Capture the cell that displays the provided text and extract its [X, Y] central coordinate. 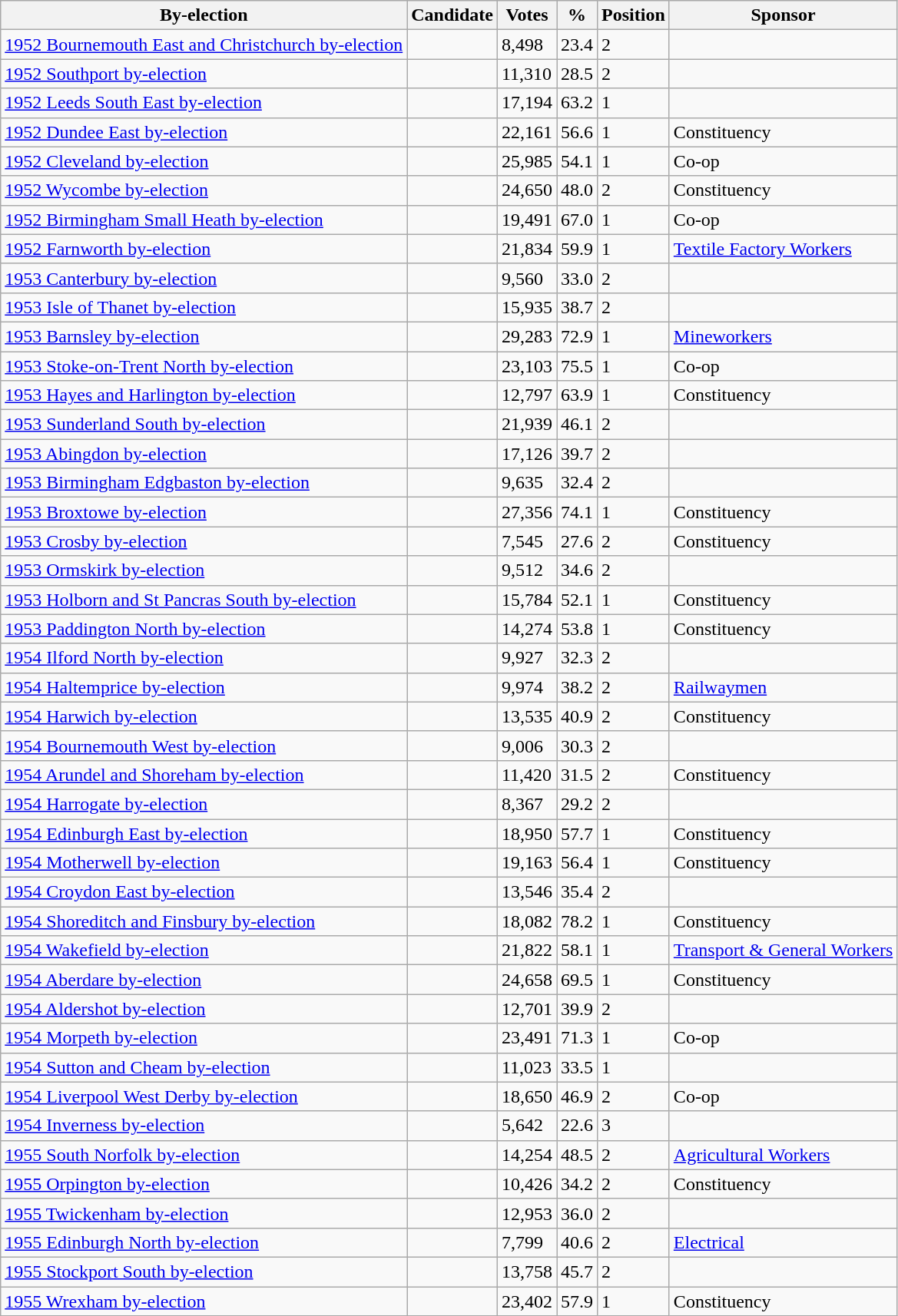
33.0 [578, 278]
Agricultural Workers [783, 1155]
1952 Wycombe by-election [204, 190]
1954 Aldershot by-election [204, 1009]
63.9 [578, 395]
78.2 [578, 921]
46.9 [578, 1096]
22.6 [578, 1126]
27,356 [527, 512]
29,283 [527, 336]
12,953 [527, 1213]
8,367 [527, 804]
7,545 [527, 541]
Position [634, 15]
9,974 [527, 687]
1954 Croydon East by-election [204, 892]
1953 Sunderland South by-election [204, 425]
52.1 [578, 600]
1954 Liverpool West Derby by-election [204, 1096]
15,935 [527, 307]
57.7 [578, 833]
9,512 [527, 570]
18,650 [527, 1096]
11,023 [527, 1067]
23,402 [527, 1301]
46.1 [578, 425]
1954 Harrogate by-election [204, 804]
74.1 [578, 512]
34.2 [578, 1184]
Candidate [452, 15]
1952 Birmingham Small Heath by-election [204, 220]
1953 Ormskirk by-election [204, 570]
12,701 [527, 1009]
1954 Inverness by-election [204, 1126]
13,546 [527, 892]
75.5 [578, 366]
% [578, 15]
71.3 [578, 1038]
36.0 [578, 1213]
1953 Broxtowe by-election [204, 512]
1953 Paddington North by-election [204, 629]
Railwaymen [783, 687]
24,650 [527, 190]
48.0 [578, 190]
Transport & General Workers [783, 951]
1954 Haltemprice by-election [204, 687]
1954 Aberdare by-election [204, 980]
1954 Bournemouth West by-election [204, 746]
45.7 [578, 1271]
24,658 [527, 980]
1955 South Norfolk by-election [204, 1155]
8,498 [527, 45]
48.5 [578, 1155]
53.8 [578, 629]
1952 Southport by-election [204, 74]
21,939 [527, 425]
32.3 [578, 658]
15,784 [527, 600]
1954 Motherwell by-election [204, 863]
58.1 [578, 951]
38.7 [578, 307]
72.9 [578, 336]
18,950 [527, 833]
38.2 [578, 687]
1955 Twickenham by-election [204, 1213]
54.1 [578, 161]
9,927 [527, 658]
1953 Canterbury by-election [204, 278]
67.0 [578, 220]
63.2 [578, 103]
19,491 [527, 220]
39.9 [578, 1009]
17,126 [527, 454]
1954 Shoreditch and Finsbury by-election [204, 921]
1955 Stockport South by-election [204, 1271]
14,274 [527, 629]
13,758 [527, 1271]
21,822 [527, 951]
9,006 [527, 746]
1952 Bournemouth East and Christchurch by-election [204, 45]
28.5 [578, 74]
1953 Hayes and Harlington by-election [204, 395]
32.4 [578, 483]
69.5 [578, 980]
19,163 [527, 863]
35.4 [578, 892]
1955 Orpington by-election [204, 1184]
17,194 [527, 103]
Sponsor [783, 15]
56.6 [578, 132]
25,985 [527, 161]
1952 Leeds South East by-election [204, 103]
40.9 [578, 716]
31.5 [578, 775]
33.5 [578, 1067]
11,310 [527, 74]
1954 Edinburgh East by-election [204, 833]
18,082 [527, 921]
23.4 [578, 45]
1954 Wakefield by-election [204, 951]
13,535 [527, 716]
1953 Isle of Thanet by-election [204, 307]
1952 Farnworth by-election [204, 249]
1953 Holborn and St Pancras South by-election [204, 600]
27.6 [578, 541]
9,635 [527, 483]
1953 Birmingham Edgbaston by-election [204, 483]
9,560 [527, 278]
1954 Ilford North by-election [204, 658]
59.9 [578, 249]
1954 Arundel and Shoreham by-election [204, 775]
1953 Barnsley by-election [204, 336]
23,103 [527, 366]
1955 Edinburgh North by-election [204, 1242]
1954 Morpeth by-election [204, 1038]
1953 Crosby by-election [204, 541]
10,426 [527, 1184]
5,642 [527, 1126]
By-election [204, 15]
39.7 [578, 454]
Textile Factory Workers [783, 249]
11,420 [527, 775]
1952 Dundee East by-election [204, 132]
1954 Sutton and Cheam by-election [204, 1067]
21,834 [527, 249]
Mineworkers [783, 336]
56.4 [578, 863]
29.2 [578, 804]
57.9 [578, 1301]
3 [634, 1126]
Electrical [783, 1242]
30.3 [578, 746]
1952 Cleveland by-election [204, 161]
40.6 [578, 1242]
1954 Harwich by-election [204, 716]
34.6 [578, 570]
7,799 [527, 1242]
22,161 [527, 132]
1955 Wrexham by-election [204, 1301]
1953 Stoke-on-Trent North by-election [204, 366]
14,254 [527, 1155]
Votes [527, 15]
12,797 [527, 395]
23,491 [527, 1038]
1953 Abingdon by-election [204, 454]
